Determine the (x, y) coordinate at the center of the cell enclosing the given text.  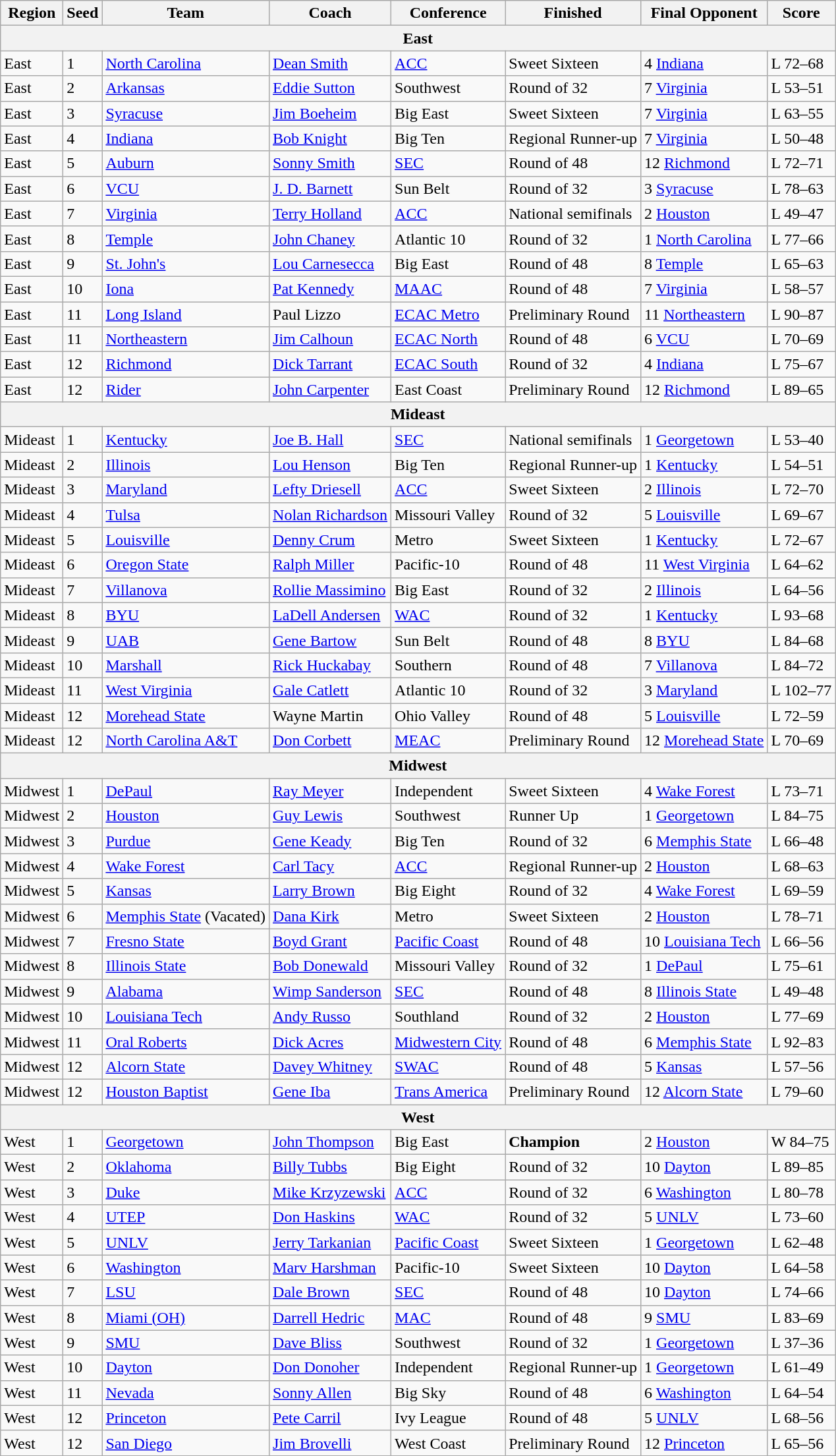
Midwestern City (448, 1041)
L 89–65 (801, 390)
L 80–78 (801, 1192)
12 Princeton (704, 1443)
L 102–77 (801, 690)
L 68–56 (801, 1418)
Jerry Tarkanian (331, 1242)
Indiana (186, 138)
Don Donoher (331, 1368)
Nevada (186, 1393)
Oregon State (186, 565)
Iona (186, 289)
Denny Crum (331, 540)
Gene Keady (331, 841)
Sonny Allen (331, 1393)
L 64–58 (801, 1267)
Dayton (186, 1368)
L 83–69 (801, 1318)
ECAC North (448, 339)
UNLV (186, 1242)
Don Corbett (331, 741)
J. D. Barnett (331, 189)
John Chaney (331, 239)
Memphis State (Vacated) (186, 916)
L 72–67 (801, 540)
Ohio Valley (448, 715)
Coach (331, 13)
Wayne Martin (331, 715)
West Virginia (186, 690)
Oral Roberts (186, 1041)
Southland (448, 1016)
L 69–59 (801, 891)
L 74–66 (801, 1293)
L 65–63 (801, 264)
11 Northeastern (704, 314)
Northeastern (186, 339)
L 49–48 (801, 991)
Rider (186, 390)
Dean Smith (331, 63)
L 66–48 (801, 841)
L 90–87 (801, 314)
Louisville (186, 540)
L 84–72 (801, 665)
Oklahoma (186, 1167)
Auburn (186, 163)
Lou Henson (331, 465)
West Coast (448, 1443)
L 62–48 (801, 1242)
Duke (186, 1192)
L 61–49 (801, 1368)
Tulsa (186, 515)
Pat Kennedy (331, 289)
8 BYU (704, 640)
1 North Carolina (704, 239)
Marv Harshman (331, 1267)
L 64–54 (801, 1393)
Score (801, 13)
3 Syracuse (704, 189)
Big Sky (448, 1393)
L 77–69 (801, 1016)
L 53–51 (801, 88)
8 Temple (704, 264)
Louisiana Tech (186, 1016)
Dick Acres (331, 1041)
Mike Krzyzewski (331, 1192)
L 92–83 (801, 1041)
Dave Bliss (331, 1343)
W 84–75 (801, 1142)
Dick Tarrant (331, 364)
Villanova (186, 590)
Syracuse (186, 113)
Dana Kirk (331, 916)
12 Morehead State (704, 741)
MEAC (448, 741)
Terry Holland (331, 214)
Temple (186, 239)
Ivy League (448, 1418)
6 VCU (704, 339)
Houston Baptist (186, 1092)
9 SMU (704, 1318)
Southern (448, 665)
Trans America (448, 1092)
L 84–68 (801, 640)
L 69–67 (801, 515)
L 50–48 (801, 138)
L 78–63 (801, 189)
Jim Calhoun (331, 339)
L 73–60 (801, 1217)
5 Kansas (704, 1066)
Rick Huckabay (331, 665)
DePaul (186, 791)
Nolan Richardson (331, 515)
East Coast (448, 390)
Gene Bartow (331, 640)
10 Louisiana Tech (704, 941)
L 64–62 (801, 565)
1 DePaul (704, 966)
Final Opponent (704, 13)
Wimp Sanderson (331, 991)
Eddie Sutton (331, 88)
L 54–51 (801, 465)
L 49–47 (801, 214)
SWAC (448, 1066)
Ray Meyer (331, 791)
MAAC (448, 289)
Maryland (186, 490)
Alabama (186, 991)
Billy Tubbs (331, 1167)
L 72–59 (801, 715)
UTEP (186, 1217)
UAB (186, 640)
7 Villanova (704, 665)
L 37–36 (801, 1343)
8 Illinois State (704, 991)
Miami (OH) (186, 1318)
ECAC South (448, 364)
L 78–71 (801, 916)
MAC (448, 1318)
L 66–56 (801, 941)
Gale Catlett (331, 690)
Larry Brown (331, 891)
L 72–71 (801, 163)
Runner Up (573, 816)
Houston (186, 816)
LSU (186, 1293)
ECAC Metro (448, 314)
Davey Whitney (331, 1066)
Paul Lizzo (331, 314)
Don Haskins (331, 1217)
San Diego (186, 1443)
Lou Carnesecca (331, 264)
11 West Virginia (704, 565)
Bob Donewald (331, 966)
12 Alcorn State (704, 1092)
VCU (186, 189)
L 58–57 (801, 289)
Marshall (186, 665)
L 57–56 (801, 1066)
LaDell Andersen (331, 615)
Purdue (186, 841)
Jim Boeheim (331, 113)
Region (32, 13)
SMU (186, 1343)
Sonny Smith (331, 163)
L 77–66 (801, 239)
Seed (83, 13)
Washington (186, 1267)
Pete Carril (331, 1418)
L 65–56 (801, 1443)
L 64–56 (801, 590)
BYU (186, 615)
3 Maryland (704, 690)
L 63–55 (801, 113)
Gene Iba (331, 1092)
North Carolina (186, 63)
North Carolina A&T (186, 741)
L 53–40 (801, 440)
Fresno State (186, 941)
L 68–63 (801, 866)
Morehead State (186, 715)
Joe B. Hall (331, 440)
Champion (573, 1142)
Darrell Hedric (331, 1318)
Conference (448, 13)
Team (186, 13)
Kentucky (186, 440)
Bob Knight (331, 138)
Georgetown (186, 1142)
Andy Russo (331, 1016)
L 75–61 (801, 966)
Alcorn State (186, 1066)
L 72–70 (801, 490)
John Thompson (331, 1142)
Illinois State (186, 966)
Finished (573, 13)
Lefty Driesell (331, 490)
Princeton (186, 1418)
L 79–60 (801, 1092)
Arkansas (186, 88)
Long Island (186, 314)
St. John's (186, 264)
John Carpenter (331, 390)
L 72–68 (801, 63)
Carl Tacy (331, 866)
L 84–75 (801, 816)
Wake Forest (186, 866)
Virginia (186, 214)
L 75–67 (801, 364)
Rollie Massimino (331, 590)
Illinois (186, 465)
Kansas (186, 891)
Dale Brown (331, 1293)
L 93–68 (801, 615)
Ralph Miller (331, 565)
Richmond (186, 364)
Boyd Grant (331, 941)
L 89–85 (801, 1167)
L 73–71 (801, 791)
Jim Brovelli (331, 1443)
Guy Lewis (331, 816)
